Detect which cell encompasses the target text, then output its [X, Y] center coordinate. 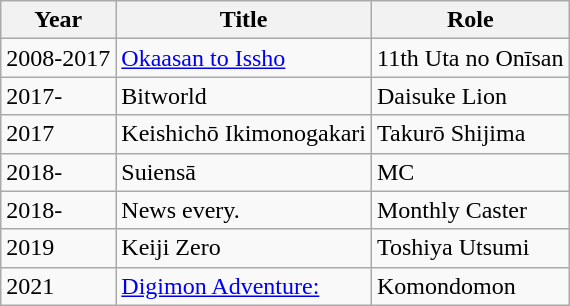
Daisuke Lion [470, 96]
Keiji Zero [244, 248]
Toshiya Utsumi [470, 248]
2017 [58, 134]
Suiensā [244, 172]
MC [470, 172]
Role [470, 20]
2019 [58, 248]
Title [244, 20]
2017- [58, 96]
Digimon Adventure: [244, 286]
2008-2017 [58, 58]
Keishichō Ikimonogakari [244, 134]
Komondomon [470, 286]
Okaasan to Issho [244, 58]
Takurō Shijima [470, 134]
Year [58, 20]
11th Uta no Onīsan [470, 58]
2021 [58, 286]
Monthly Caster [470, 210]
News every. [244, 210]
Bitworld [244, 96]
